Pinpoint the cell where the given text exists, returning its (x, y) midpoint coordinate. 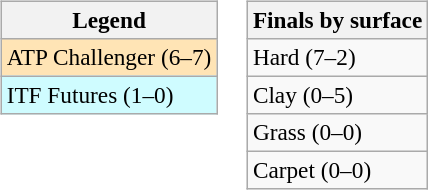
Finals by surface (337, 20)
Hard (7–2) (337, 57)
Legend (108, 20)
ATP Challenger (6–7) (108, 57)
Carpet (0–0) (337, 171)
Clay (0–5) (337, 95)
Grass (0–0) (337, 133)
ITF Futures (1–0) (108, 95)
